Identify which cell holds the provided text, then report its [x, y] central coordinate. 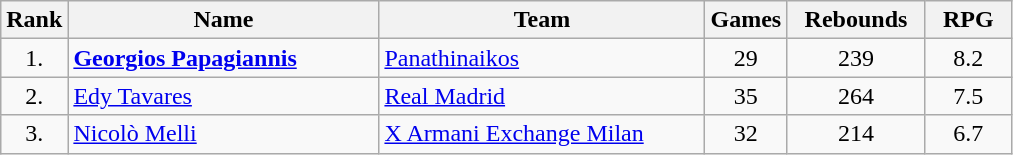
Team [542, 20]
Edy Tavares [224, 96]
29 [746, 58]
214 [856, 134]
X Armani Exchange Milan [542, 134]
Name [224, 20]
8.2 [968, 58]
35 [746, 96]
264 [856, 96]
Games [746, 20]
Nicolò Melli [224, 134]
6.7 [968, 134]
Georgios Papagiannis [224, 58]
239 [856, 58]
3. [34, 134]
Real Madrid [542, 96]
2. [34, 96]
32 [746, 134]
Rank [34, 20]
Panathinaikos [542, 58]
Rebounds [856, 20]
1. [34, 58]
RPG [968, 20]
7.5 [968, 96]
